Return the (x, y) coordinate for the center point of the cell that contains the specified text.  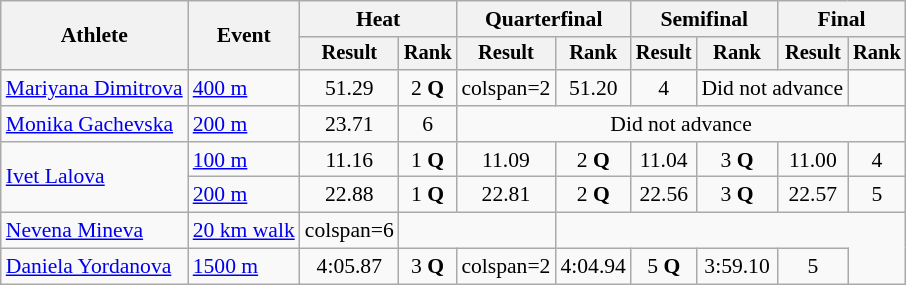
20 km walk (244, 231)
Final (842, 19)
Monika Gachevska (94, 124)
11.09 (506, 160)
Semifinal (704, 19)
4:04.94 (592, 267)
51.29 (350, 88)
11.04 (664, 160)
1500 m (244, 267)
400 m (244, 88)
51.20 (592, 88)
22.81 (506, 195)
Athlete (94, 36)
Mariyana Dimitrova (94, 88)
22.57 (813, 195)
11.00 (813, 160)
3:59.10 (736, 267)
Heat (378, 19)
100 m (244, 160)
23.71 (350, 124)
Daniela Yordanova (94, 267)
Nevena Mineva (94, 231)
11.16 (350, 160)
Quarterfinal (544, 19)
Ivet Lalova (94, 178)
22.56 (664, 195)
4:05.87 (350, 267)
colspan=6 (350, 231)
5 Q (664, 267)
22.88 (350, 195)
6 (428, 124)
Event (244, 36)
